Return (x, y) of the center of cell containing provided text 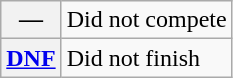
— (31, 20)
DNF (31, 58)
Did not compete (146, 20)
Did not finish (146, 58)
